From the cell containing the given text, extract its center point as (X, Y) coordinate. 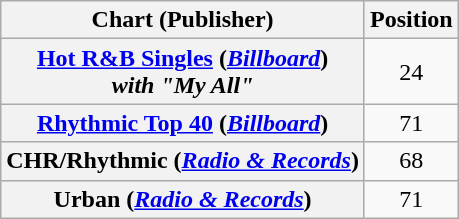
CHR/Rhythmic (Radio & Records) (183, 161)
Chart (Publisher) (183, 20)
Position (411, 20)
Rhythmic Top 40 (Billboard) (183, 123)
Urban (Radio & Records) (183, 199)
68 (411, 161)
Hot R&B Singles (Billboard)with "My All" (183, 72)
24 (411, 72)
